Extract the (X, Y) coordinate from the center of the cell holding the provided text.  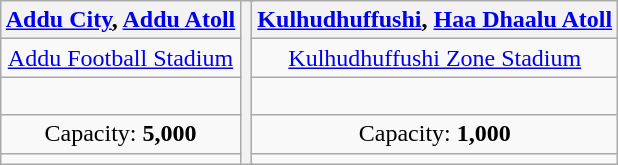
Kulhudhuffushi Zone Stadium (435, 58)
Capacity: 1,000 (435, 134)
Addu Football Stadium (120, 58)
Addu City, Addu Atoll (120, 20)
Kulhudhuffushi, Haa Dhaalu Atoll (435, 20)
Capacity: 5,000 (120, 134)
